Return the (x, y) coordinate for the center point of the cell that contains the specified text.  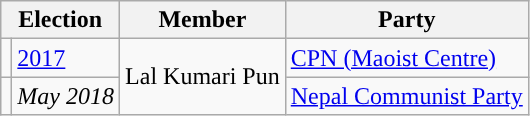
Lal Kumari Pun (203, 77)
Nepal Communist Party (406, 96)
2017 (66, 58)
Election (60, 20)
May 2018 (66, 96)
Party (406, 20)
CPN (Maoist Centre) (406, 58)
Member (203, 20)
